Determine the [x, y] coordinate at the center of the cell enclosing the given text.  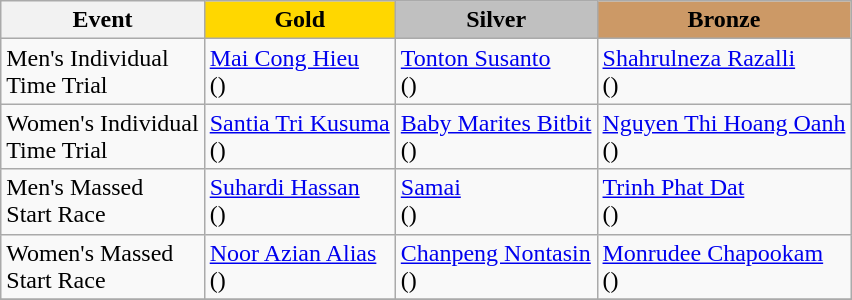
Silver [496, 20]
Trinh Phat Dat () [724, 202]
Tonton Susanto () [496, 72]
Nguyen Thi Hoang Oanh () [724, 136]
Men's Individual Time Trial [102, 72]
Women's Individual Time Trial [102, 136]
Men's Massed Start Race [102, 202]
Women's Massed Start Race [102, 266]
Noor Azian Alias () [300, 266]
Baby Marites Bitbit () [496, 136]
Monrudee Chapookam () [724, 266]
Chanpeng Nontasin () [496, 266]
Mai Cong Hieu () [300, 72]
Event [102, 20]
Shahrulneza Razalli () [724, 72]
Gold [300, 20]
Bronze [724, 20]
Suhardi Hassan () [300, 202]
Samai () [496, 202]
Santia Tri Kusuma () [300, 136]
